Pinpoint the cell where the given text exists, returning its [x, y] midpoint coordinate. 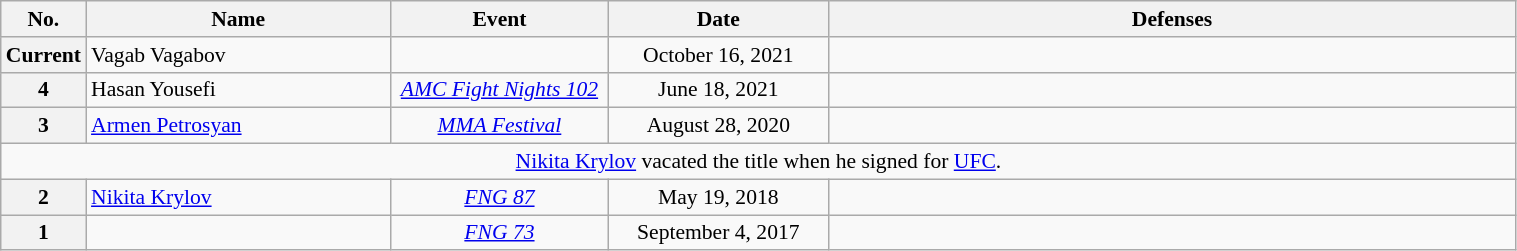
October 16, 2021 [719, 55]
May 19, 2018 [719, 197]
No. [44, 19]
Event [499, 19]
Armen Petrosyan [238, 126]
MMA Festival [499, 126]
FNG 73 [499, 233]
Defenses [1172, 19]
September 4, 2017 [719, 233]
FNG 87 [499, 197]
AMC Fight Nights 102 [499, 90]
Nikita Krylov [238, 197]
August 28, 2020 [719, 126]
Name [238, 19]
4 [44, 90]
Hasan Yousefi [238, 90]
1 [44, 233]
2 [44, 197]
Current [44, 55]
Vagab Vagabov [238, 55]
Date [719, 19]
Nikita Krylov vacated the title when he signed for UFC. [758, 162]
June 18, 2021 [719, 90]
3 [44, 126]
